For the text-containing cell, return its midpoint in (x, y) coordinate format. 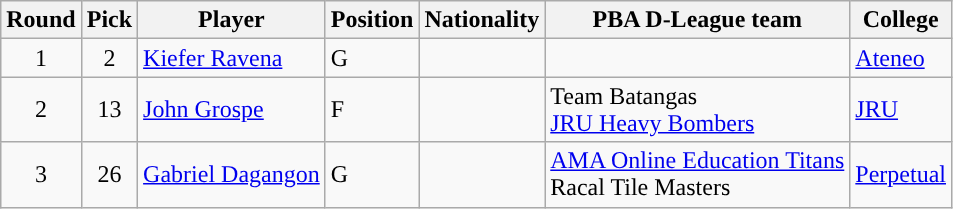
PBA D-League team (698, 20)
Nationality (482, 20)
Perpetual (901, 174)
Position (372, 20)
College (901, 20)
Team Batangas JRU Heavy Bombers (698, 110)
JRU (901, 110)
1 (41, 58)
Gabriel Dagangon (232, 174)
AMA Online Education Titans Racal Tile Masters (698, 174)
Pick (109, 20)
John Grospe (232, 110)
13 (109, 110)
Kiefer Ravena (232, 58)
26 (109, 174)
Player (232, 20)
Round (41, 20)
Ateneo (901, 58)
F (372, 110)
3 (41, 174)
